Locate the cell with the specified text and output its [x, y] center coordinate. 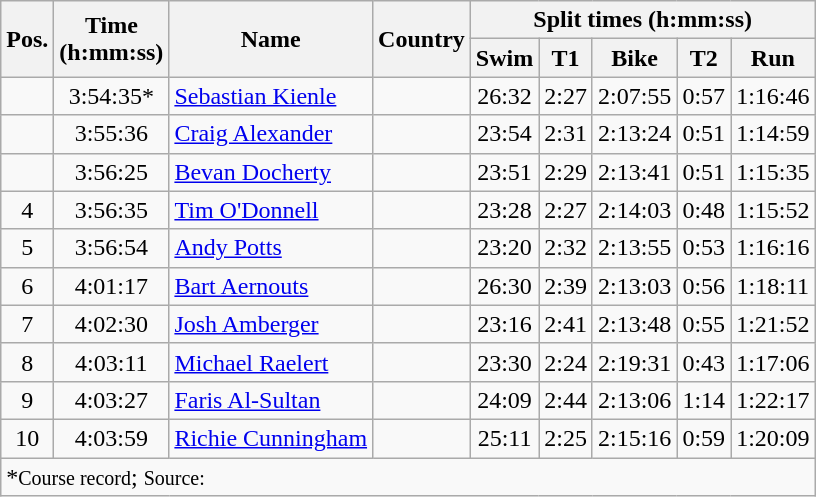
23:51 [504, 172]
2:13:55 [634, 248]
8 [28, 362]
1:14:59 [773, 134]
3:54:35* [112, 96]
1:20:09 [773, 438]
2:14:03 [634, 210]
Josh Amberger [271, 324]
0:56 [704, 286]
T1 [566, 58]
1:16:46 [773, 96]
0:53 [704, 248]
2:15:16 [634, 438]
*Course record; Source: [408, 477]
1:15:35 [773, 172]
Michael Raelert [271, 362]
0:59 [704, 438]
Split times (h:mm:ss) [642, 20]
Time(h:mm:ss) [112, 39]
26:32 [504, 96]
Country [422, 39]
2:13:48 [634, 324]
2:24 [566, 362]
23:28 [504, 210]
2:13:03 [634, 286]
23:30 [504, 362]
1:14 [704, 400]
3:56:54 [112, 248]
Name [271, 39]
4:02:30 [112, 324]
2:07:55 [634, 96]
3:56:35 [112, 210]
2:39 [566, 286]
Run [773, 58]
1:21:52 [773, 324]
Faris Al-Sultan [271, 400]
2:32 [566, 248]
3:56:25 [112, 172]
6 [28, 286]
24:09 [504, 400]
1:22:17 [773, 400]
2:44 [566, 400]
T2 [704, 58]
Andy Potts [271, 248]
4:03:11 [112, 362]
23:54 [504, 134]
9 [28, 400]
3:55:36 [112, 134]
5 [28, 248]
Richie Cunningham [271, 438]
1:17:06 [773, 362]
1:18:11 [773, 286]
23:16 [504, 324]
1:15:52 [773, 210]
25:11 [504, 438]
2:41 [566, 324]
2:19:31 [634, 362]
2:13:24 [634, 134]
23:20 [504, 248]
4:03:27 [112, 400]
Pos. [28, 39]
4 [28, 210]
2:29 [566, 172]
Bike [634, 58]
2:25 [566, 438]
2:31 [566, 134]
7 [28, 324]
0:57 [704, 96]
Bart Aernouts [271, 286]
Swim [504, 58]
2:13:06 [634, 400]
0:43 [704, 362]
4:03:59 [112, 438]
Sebastian Kienle [271, 96]
Tim O'Donnell [271, 210]
0:48 [704, 210]
4:01:17 [112, 286]
Craig Alexander [271, 134]
1:16:16 [773, 248]
2:13:41 [634, 172]
Bevan Docherty [271, 172]
0:55 [704, 324]
10 [28, 438]
26:30 [504, 286]
